Determine the (x, y) coordinate at the center of the cell enclosing the given text.  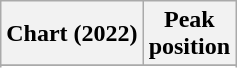
Peakposition (189, 34)
Chart (2022) (72, 34)
